Pinpoint the cell where the given text exists, returning its (x, y) midpoint coordinate. 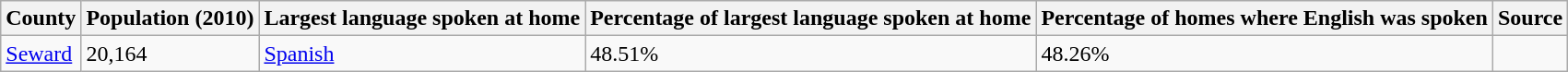
County (41, 18)
Spanish (422, 54)
Source (1530, 18)
Percentage of homes where English was spoken (1265, 18)
20,164 (170, 54)
Largest language spoken at home (422, 18)
Population (2010) (170, 18)
48.51% (811, 54)
Seward (41, 54)
48.26% (1265, 54)
Percentage of largest language spoken at home (811, 18)
